Find where the given text appears and provide that cell's center as [x, y] coordinate. 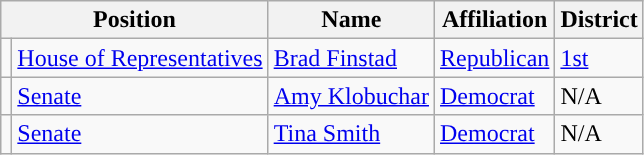
Name [351, 20]
Position [134, 20]
Republican [495, 58]
1st [599, 58]
Tina Smith [351, 134]
Brad Finstad [351, 58]
House of Representatives [140, 58]
Amy Klobuchar [351, 96]
District [599, 20]
Affiliation [495, 20]
